Locate the cell with the specified text and output its [X, Y] center coordinate. 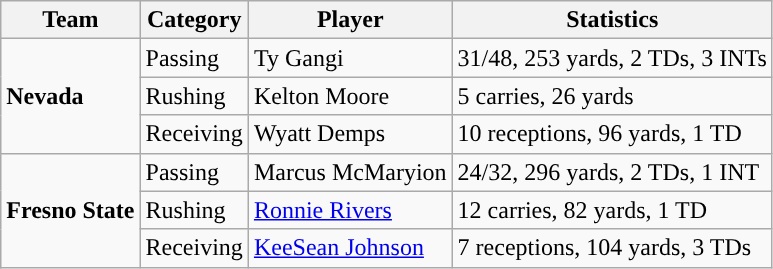
Ronnie Rivers [350, 210]
Nevada [70, 96]
Marcus McMaryion [350, 172]
31/48, 253 yards, 2 TDs, 3 INTs [612, 58]
Fresno State [70, 210]
24/32, 296 yards, 2 TDs, 1 INT [612, 172]
7 receptions, 104 yards, 3 TDs [612, 248]
Category [194, 20]
Statistics [612, 20]
Ty Gangi [350, 58]
12 carries, 82 yards, 1 TD [612, 210]
10 receptions, 96 yards, 1 TD [612, 134]
5 carries, 26 yards [612, 96]
KeeSean Johnson [350, 248]
Kelton Moore [350, 96]
Team [70, 20]
Player [350, 20]
Wyatt Demps [350, 134]
